Search for the cell housing the specified text and yield its (X, Y) center coordinate. 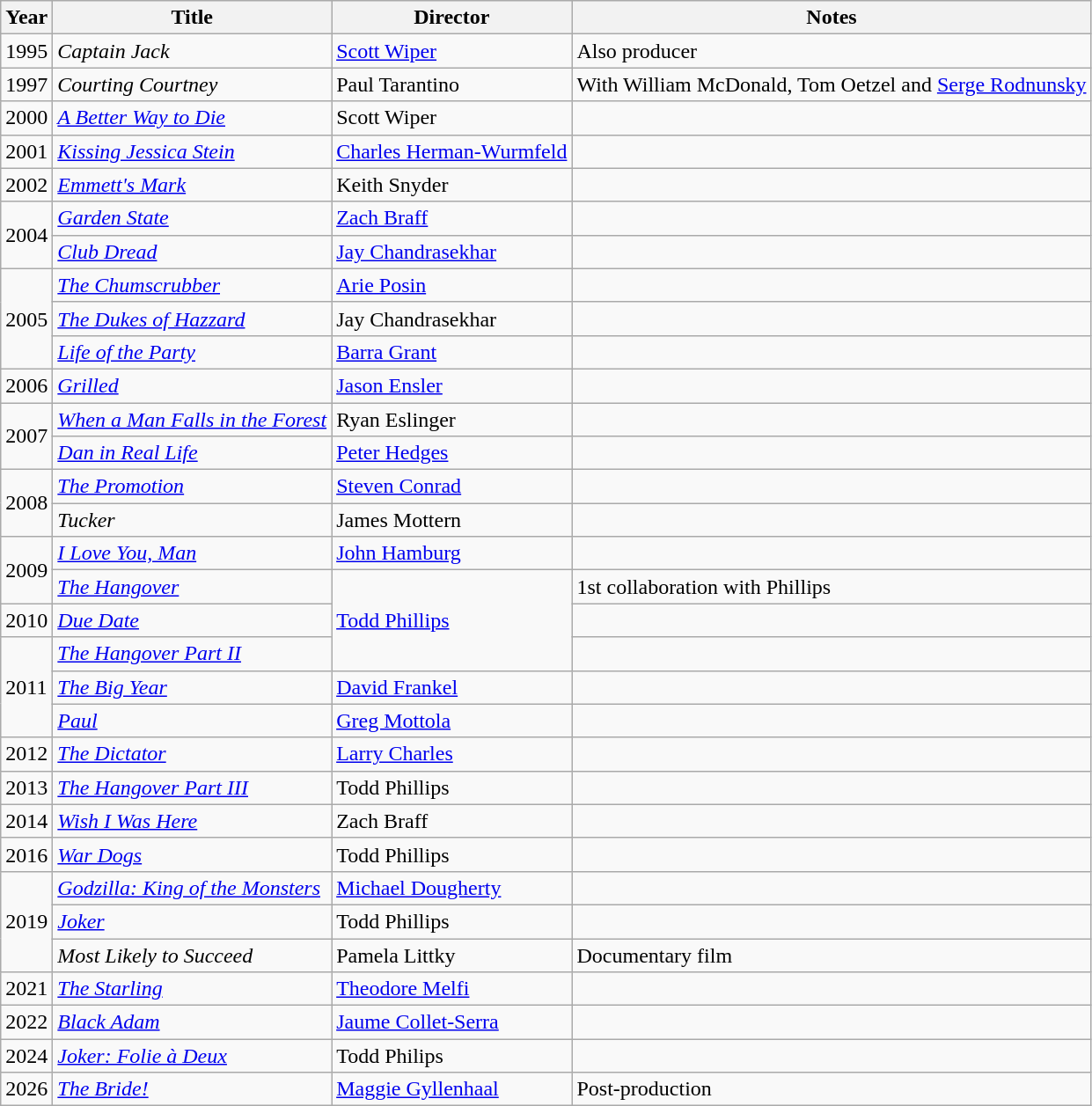
The Chumscrubber (192, 285)
With William McDonald, Tom Oetzel and Serge Rodnunsky (832, 84)
The Bride! (192, 1089)
Documentary film (832, 955)
Kissing Jessica Stein (192, 151)
The Promotion (192, 487)
2009 (26, 570)
Jason Ensler (452, 385)
Barra Grant (452, 352)
2010 (26, 620)
Peter Hedges (452, 453)
Jaume Collet-Serra (452, 1022)
1st collaboration with Phillips (832, 587)
Courting Courtney (192, 84)
The Hangover Part II (192, 654)
Most Likely to Succeed (192, 955)
Greg Mottola (452, 721)
Todd Philips (452, 1056)
Theodore Melfi (452, 989)
Title (192, 18)
The Starling (192, 989)
The Dukes of Hazzard (192, 319)
The Dictator (192, 754)
Also producer (832, 51)
Maggie Gyllenhaal (452, 1089)
A Better Way to Die (192, 118)
Charles Herman-Wurmfeld (452, 151)
2016 (26, 854)
2005 (26, 319)
2001 (26, 151)
Director (452, 18)
James Mottern (452, 520)
The Hangover (192, 587)
Michael Dougherty (452, 888)
Keith Snyder (452, 185)
2026 (26, 1089)
Ryan Eslinger (452, 420)
2013 (26, 787)
Dan in Real Life (192, 453)
Joker: Folie à Deux (192, 1056)
1997 (26, 84)
2008 (26, 503)
Notes (832, 18)
David Frankel (452, 687)
Steven Conrad (452, 487)
Godzilla: King of the Monsters (192, 888)
Joker (192, 921)
Garden State (192, 218)
Arie Posin (452, 285)
Tucker (192, 520)
2014 (26, 821)
Larry Charles (452, 754)
2022 (26, 1022)
2004 (26, 235)
I Love You, Man (192, 553)
John Hamburg (452, 553)
The Big Year (192, 687)
Due Date (192, 620)
2002 (26, 185)
The Hangover Part III (192, 787)
2006 (26, 385)
2019 (26, 921)
Black Adam (192, 1022)
War Dogs (192, 854)
When a Man Falls in the Forest (192, 420)
Captain Jack (192, 51)
Post-production (832, 1089)
Life of the Party (192, 352)
2000 (26, 118)
Paul Tarantino (452, 84)
Paul (192, 721)
Grilled (192, 385)
2011 (26, 687)
2012 (26, 754)
2021 (26, 989)
2024 (26, 1056)
Emmett's Mark (192, 185)
1995 (26, 51)
Year (26, 18)
2007 (26, 436)
Pamela Littky (452, 955)
Club Dread (192, 252)
Wish I Was Here (192, 821)
